Capture the cell that displays the provided text and extract its [x, y] central coordinate. 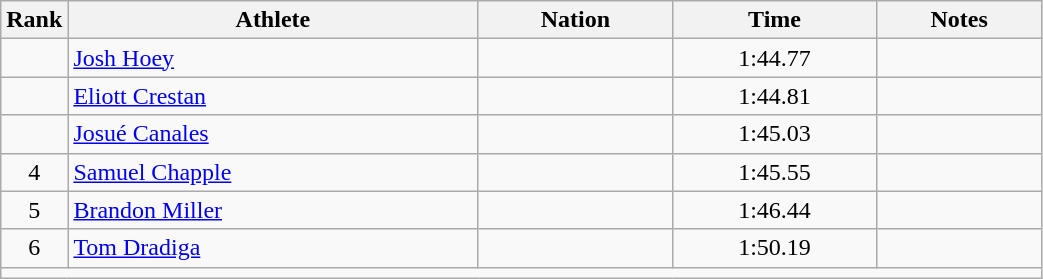
Notes [959, 20]
1:44.77 [774, 58]
Athlete [273, 20]
Brandon Miller [273, 210]
5 [34, 210]
6 [34, 248]
Rank [34, 20]
Josué Canales [273, 134]
4 [34, 172]
1:50.19 [774, 248]
Tom Dradiga [273, 248]
Nation [576, 20]
1:44.81 [774, 96]
Josh Hoey [273, 58]
Eliott Crestan [273, 96]
Time [774, 20]
1:45.55 [774, 172]
1:46.44 [774, 210]
Samuel Chapple [273, 172]
1:45.03 [774, 134]
